Return the (X, Y) coordinate for the center point of the cell that contains the specified text.  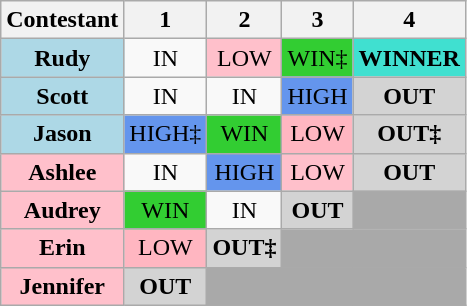
Contestant (62, 20)
Jennifer (62, 286)
Ashlee (62, 172)
Jason (62, 134)
4 (409, 20)
3 (318, 20)
WINNER (409, 58)
Audrey (62, 210)
HIGH‡ (166, 134)
2 (244, 20)
WIN‡ (318, 58)
Rudy (62, 58)
Erin (62, 248)
1 (166, 20)
Scott (62, 96)
